Return (x, y) of the center of cell containing provided text 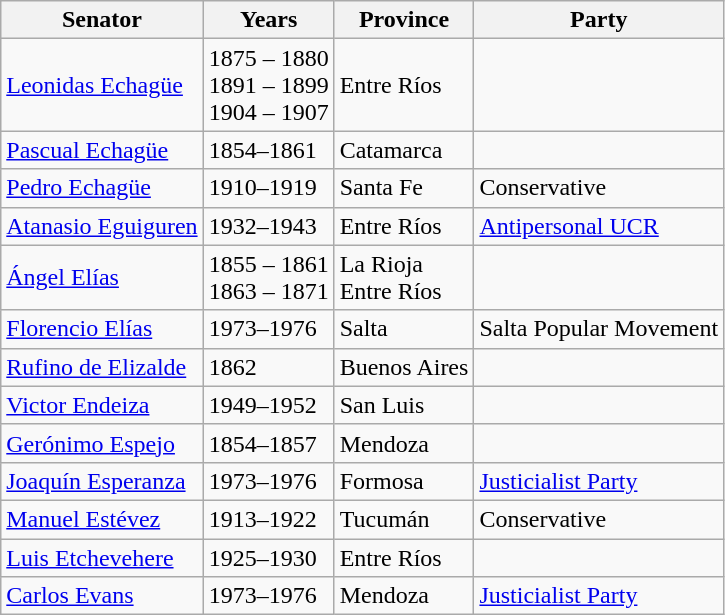
Province (404, 20)
Ángel Elías (102, 278)
Salta Popular Movement (599, 329)
Pascual Echagüe (102, 150)
Santa Fe (404, 188)
Buenos Aires (404, 367)
1949–1952 (268, 405)
Carlos Evans (102, 596)
Atanasio Eguiguren (102, 226)
Manuel Estévez (102, 519)
Gerónimo Espejo (102, 443)
Party (599, 20)
San Luis (404, 405)
1875 – 18801891 – 18991904 – 1907 (268, 85)
Pedro Echagüe (102, 188)
1862 (268, 367)
1913–1922 (268, 519)
Luis Etchevehere (102, 557)
Leonidas Echagüe (102, 85)
Catamarca (404, 150)
1925–1930 (268, 557)
1854–1857 (268, 443)
1910–1919 (268, 188)
1855 – 18611863 – 1871 (268, 278)
1854–1861 (268, 150)
La RiojaEntre Ríos (404, 278)
Salta (404, 329)
Years (268, 20)
Senator (102, 20)
Florencio Elías (102, 329)
Rufino de Elizalde (102, 367)
1932–1943 (268, 226)
Antipersonal UCR (599, 226)
Tucumán (404, 519)
Formosa (404, 481)
Joaquín Esperanza (102, 481)
Victor Endeiza (102, 405)
